Find where the given text appears and provide that cell's center as [X, Y] coordinate. 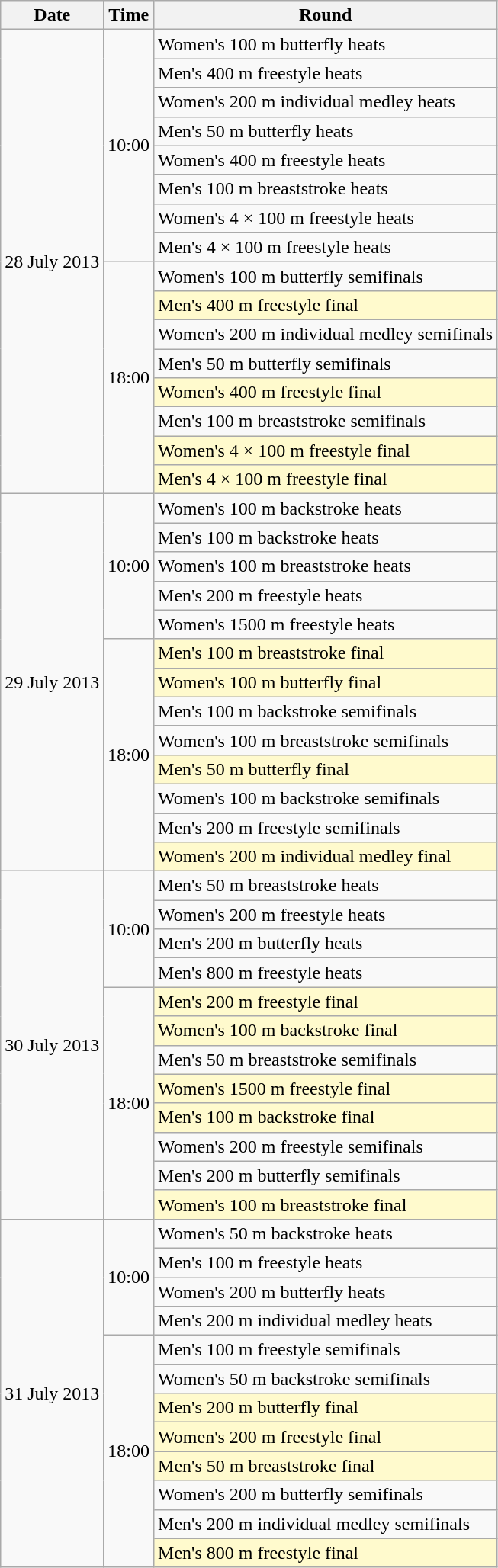
Men's 200 m butterfly semifinals [326, 1175]
Women's 200 m butterfly semifinals [326, 1495]
Men's 50 m butterfly semifinals [326, 364]
Men's 200 m individual medley semifinals [326, 1524]
Women's 100 m butterfly final [326, 682]
Women's 50 m backstroke semifinals [326, 1379]
Women's 4 × 100 m freestyle final [326, 451]
Men's 400 m freestyle final [326, 305]
Men's 100 m breaststroke final [326, 653]
Men's 4 × 100 m freestyle heats [326, 247]
Men's 100 m breaststroke heats [326, 189]
30 July 2013 [52, 1046]
Men's 50 m breaststroke final [326, 1466]
Women's 200 m individual medley heats [326, 102]
Men's 100 m freestyle semifinals [326, 1350]
31 July 2013 [52, 1393]
Women's 50 m backstroke heats [326, 1233]
Women's 200 m individual medley final [326, 857]
Women's 1500 m freestyle heats [326, 624]
Women's 200 m butterfly heats [326, 1292]
Men's 100 m backstroke heats [326, 537]
Women's 100 m butterfly semifinals [326, 276]
Men's 200 m freestyle heats [326, 595]
Men's 200 m butterfly heats [326, 944]
Men's 200 m freestyle semifinals [326, 827]
Women's 100 m butterfly heats [326, 44]
Men's 100 m backstroke semifinals [326, 711]
Women's 100 m breaststroke heats [326, 566]
Men's 50 m breaststroke heats [326, 886]
Women's 100 m backstroke heats [326, 508]
Men's 50 m butterfly final [326, 769]
Women's 1500 m freestyle final [326, 1089]
Round [326, 15]
Men's 100 m backstroke final [326, 1117]
Women's 100 m backstroke semifinals [326, 798]
28 July 2013 [52, 262]
Men's 4 × 100 m freestyle final [326, 479]
29 July 2013 [52, 683]
Men's 50 m breaststroke semifinals [326, 1060]
Men's 200 m freestyle final [326, 1002]
Men's 50 m butterfly heats [326, 131]
Date [52, 15]
Men's 100 m freestyle heats [326, 1262]
Men's 400 m freestyle heats [326, 73]
Women's 200 m freestyle final [326, 1437]
Men's 800 m freestyle final [326, 1553]
Women's 100 m breaststroke final [326, 1204]
Women's 4 × 100 m freestyle heats [326, 218]
Women's 200 m individual medley semifinals [326, 334]
Women's 200 m freestyle heats [326, 915]
Time [129, 15]
Women's 100 m backstroke final [326, 1031]
Women's 400 m freestyle final [326, 393]
Men's 100 m breaststroke semifinals [326, 422]
Women's 200 m freestyle semifinals [326, 1146]
Men's 200 m butterfly final [326, 1408]
Women's 100 m breaststroke semifinals [326, 740]
Women's 400 m freestyle heats [326, 160]
Men's 800 m freestyle heats [326, 973]
Men's 200 m individual medley heats [326, 1321]
